Determine the [X, Y] coordinate at the center of the cell enclosing the given text.  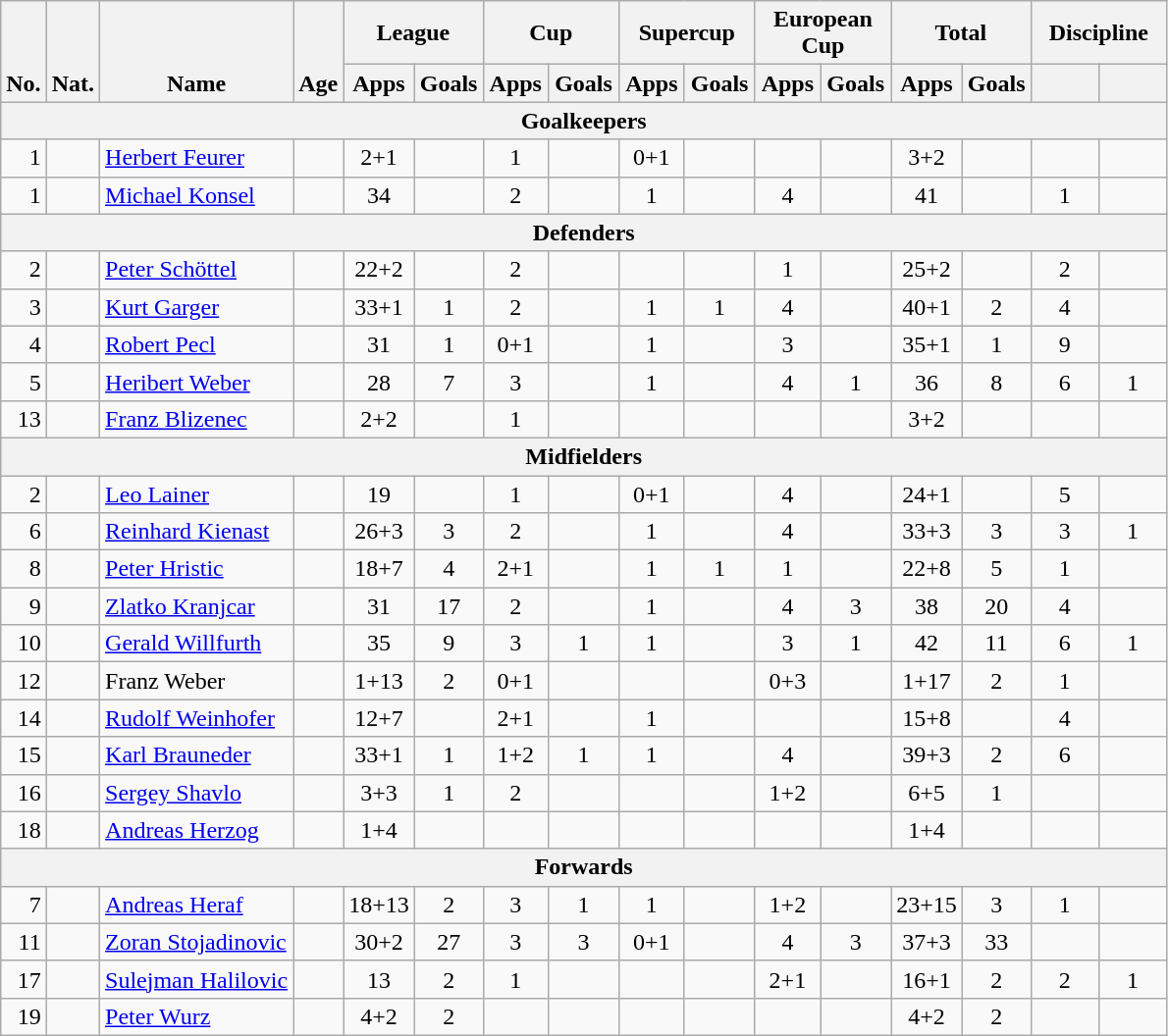
30+2 [379, 942]
25+2 [927, 270]
European Cup [823, 33]
Sulejman Halilovic [196, 979]
42 [927, 644]
Andreas Herzog [196, 830]
23+15 [927, 905]
Defenders [584, 233]
Andreas Heraf [196, 905]
Leo Lainer [196, 493]
16+1 [927, 979]
Forwards [584, 867]
Karl Brauneder [196, 755]
0+3 [787, 681]
16 [24, 793]
40+1 [927, 307]
Gerald Willfurth [196, 644]
37+3 [927, 942]
Goalkeepers [584, 121]
Nat. [73, 51]
35+1 [927, 344]
Discipline [1099, 33]
3+3 [379, 793]
1+13 [379, 681]
34 [379, 195]
14 [24, 718]
15+8 [927, 718]
Franz Weber [196, 681]
36 [927, 382]
41 [927, 195]
22+8 [927, 569]
Name [196, 51]
12+7 [379, 718]
Michael Konsel [196, 195]
27 [449, 942]
26+3 [379, 532]
20 [996, 606]
Rudolf Weinhofer [196, 718]
League [413, 33]
Age [318, 51]
33 [996, 942]
18+7 [379, 569]
Peter Schöttel [196, 270]
1+17 [927, 681]
Supercup [687, 33]
Peter Wurz [196, 1016]
Franz Blizenec [196, 419]
Robert Pecl [196, 344]
35 [379, 644]
Zoran Stojadinovic [196, 942]
Peter Hristic [196, 569]
Total [961, 33]
No. [24, 51]
39+3 [927, 755]
24+1 [927, 493]
Herbert Feurer [196, 158]
Midfielders [584, 456]
Kurt Garger [196, 307]
Sergey Shavlo [196, 793]
33+3 [927, 532]
6+5 [927, 793]
2+2 [379, 419]
Zlatko Kranjcar [196, 606]
12 [24, 681]
22+2 [379, 270]
10 [24, 644]
38 [927, 606]
28 [379, 382]
Reinhard Kienast [196, 532]
18+13 [379, 905]
Cup [552, 33]
18 [24, 830]
15 [24, 755]
Heribert Weber [196, 382]
